Pinpoint the cell where the given text exists, returning its (x, y) midpoint coordinate. 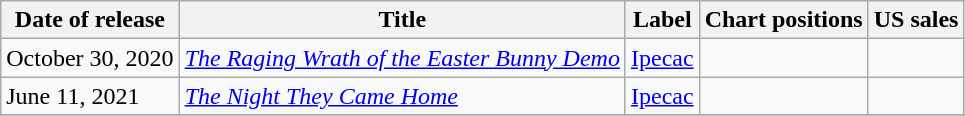
Date of release (90, 20)
Label (662, 20)
The Raging Wrath of the Easter Bunny Demo (402, 58)
US sales (916, 20)
Title (402, 20)
October 30, 2020 (90, 58)
The Night They Came Home (402, 96)
June 11, 2021 (90, 96)
Chart positions (784, 20)
